Return [x, y] of the center of cell containing provided text 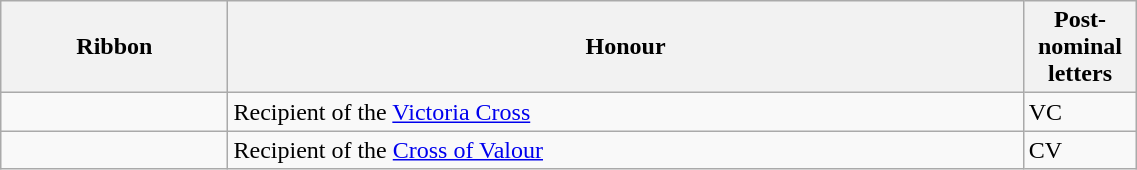
CV [1080, 150]
Post-nominal letters [1080, 47]
Honour [626, 47]
Recipient of the Victoria Cross [626, 112]
Ribbon [114, 47]
Recipient of the Cross of Valour [626, 150]
VC [1080, 112]
